Scan for the cell matching the given text and deliver its (x, y) coordinate at center. 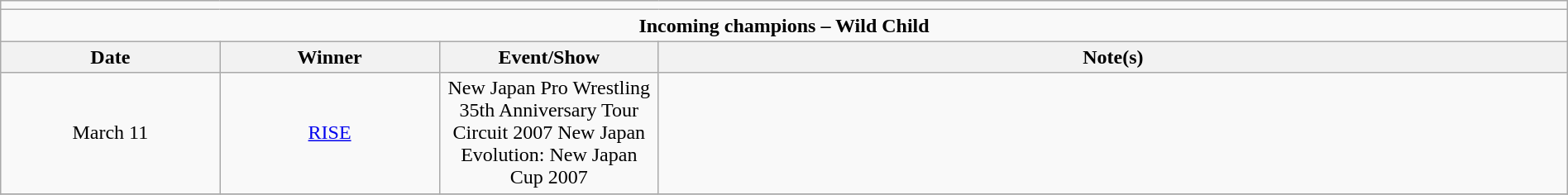
RISE (329, 133)
Winner (329, 57)
Date (111, 57)
New Japan Pro Wrestling 35th Anniversary Tour Circuit 2007 New Japan Evolution: New Japan Cup 2007 (549, 133)
March 11 (111, 133)
Note(s) (1113, 57)
Incoming champions – Wild Child (784, 26)
Event/Show (549, 57)
